Return (X, Y) of the center of cell containing provided text 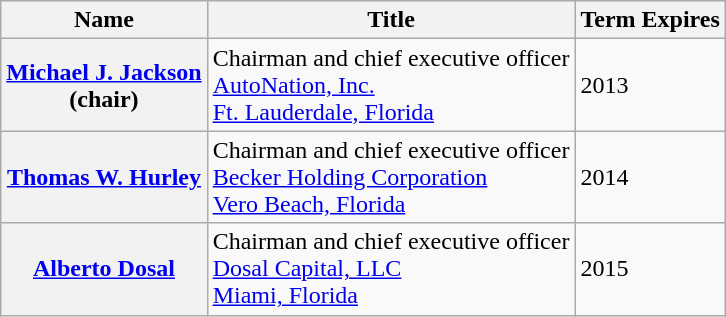
Thomas W. Hurley (104, 177)
Chairman and chief executive officerDosal Capital, LLCMiami, Florida (391, 269)
Alberto Dosal (104, 269)
2015 (650, 269)
Title (391, 20)
2013 (650, 85)
Michael J. Jackson(chair) (104, 85)
2014 (650, 177)
Chairman and chief executive officerAutoNation, Inc.Ft. Lauderdale, Florida (391, 85)
Chairman and chief executive officerBecker Holding CorporationVero Beach, Florida (391, 177)
Name (104, 20)
Term Expires (650, 20)
